Capture the cell that displays the provided text and extract its (x, y) central coordinate. 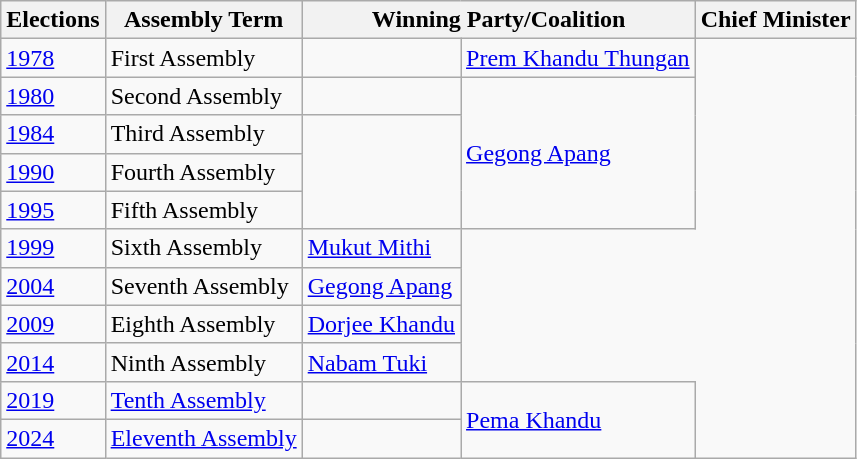
2004 (53, 286)
Assembly Term (204, 20)
Tenth Assembly (204, 400)
1990 (53, 172)
Ninth Assembly (204, 362)
Eleventh Assembly (204, 438)
Chief Minister (776, 20)
Winning Party/Coalition (498, 20)
Second Assembly (204, 96)
Elections (53, 20)
Mukut Mithi (381, 248)
1980 (53, 96)
1984 (53, 134)
Dorjee Khandu (381, 324)
1999 (53, 248)
2019 (53, 400)
Fourth Assembly (204, 172)
Pema Khandu (578, 419)
Prem Khandu Thungan (578, 58)
Eighth Assembly (204, 324)
Third Assembly (204, 134)
Sixth Assembly (204, 248)
1978 (53, 58)
2014 (53, 362)
First Assembly (204, 58)
1995 (53, 210)
2024 (53, 438)
Fifth Assembly (204, 210)
Nabam Tuki (381, 362)
2009 (53, 324)
Seventh Assembly (204, 286)
